Find where the given text appears and provide that cell's center as (X, Y) coordinate. 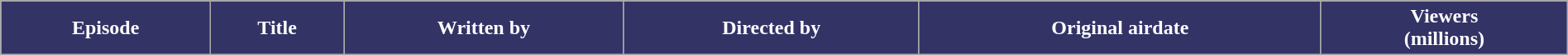
Written by (485, 28)
Directed by (771, 28)
Viewers(millions) (1444, 28)
Original airdate (1120, 28)
Title (278, 28)
Episode (106, 28)
